Scan for the cell matching the given text and deliver its [X, Y] coordinate at center. 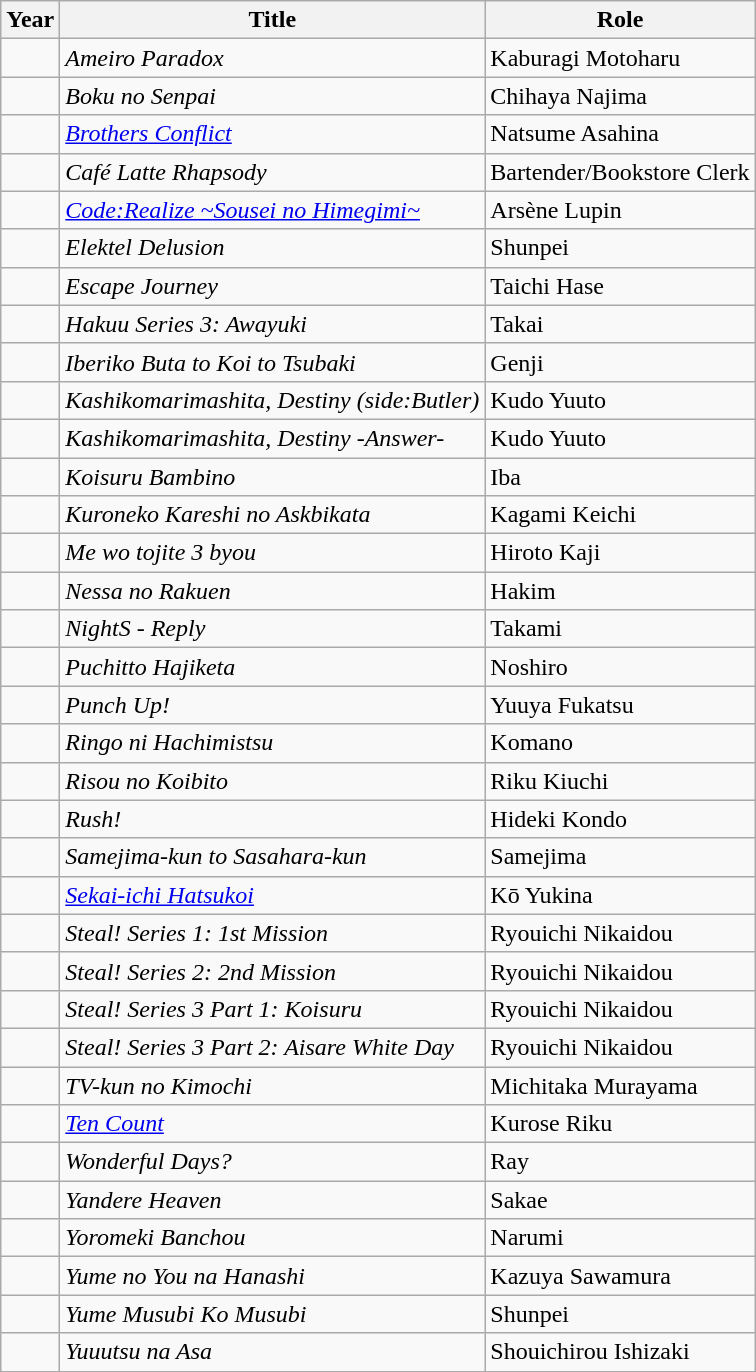
Kazuya Sawamura [620, 1276]
Genji [620, 362]
Yume no You na Hanashi [272, 1276]
Yoromeki Banchou [272, 1238]
Steal! Series 1: 1st Mission [272, 933]
Iberiko Buta to Koi to Tsubaki [272, 362]
Rush! [272, 819]
Bartender/Bookstore Clerk [620, 172]
Steal! Series 2: 2nd Mission [272, 971]
Hakim [620, 591]
Wonderful Days? [272, 1162]
Koisuru Bambino [272, 477]
TV-kun no Kimochi [272, 1085]
Sakae [620, 1200]
Brothers Conflict [272, 134]
Elektel Delusion [272, 248]
Yandere Heaven [272, 1200]
Noshiro [620, 667]
Ameiro Paradox [272, 58]
Kuroneko Kareshi no Askbikata [272, 515]
Natsume Asahina [620, 134]
Riku Kiuchi [620, 781]
Hiroto Kaji [620, 553]
Café Latte Rhapsody [272, 172]
Boku no Senpai [272, 96]
Kurose Riku [620, 1124]
Shouichirou Ishizaki [620, 1352]
Steal! Series 3 Part 1: Koisuru [272, 1009]
Me wo tojite 3 byou [272, 553]
Kashikomarimashita, Destiny (side:Butler) [272, 400]
Role [620, 20]
Takami [620, 629]
Yuuutsu na Asa [272, 1352]
Michitaka Murayama [620, 1085]
Title [272, 20]
Kashikomarimashita, Destiny -Answer- [272, 438]
Ten Count [272, 1124]
Iba [620, 477]
Hideki Kondo [620, 819]
Escape Journey [272, 286]
Puchitto Hajiketa [272, 667]
Code:Realize ~Sousei no Himegimi~ [272, 210]
Kaburagi Motoharu [620, 58]
Taichi Hase [620, 286]
Kō Yukina [620, 895]
Yuuya Fukatsu [620, 705]
Nessa no Rakuen [272, 591]
Year [30, 20]
NightS - Reply [272, 629]
Yume Musubi Ko Musubi [272, 1314]
Ringo ni Hachimistsu [272, 743]
Punch Up! [272, 705]
Samejima [620, 857]
Ray [620, 1162]
Arsène Lupin [620, 210]
Chihaya Najima [620, 96]
Hakuu Series 3: Awayuki [272, 324]
Steal! Series 3 Part 2: Aisare White Day [272, 1047]
Kagami Keichi [620, 515]
Narumi [620, 1238]
Risou no Koibito [272, 781]
Samejima-kun to Sasahara-kun [272, 857]
Takai [620, 324]
Sekai-ichi Hatsukoi [272, 895]
Komano [620, 743]
